Scan for the cell matching the given text and deliver its (X, Y) coordinate at center. 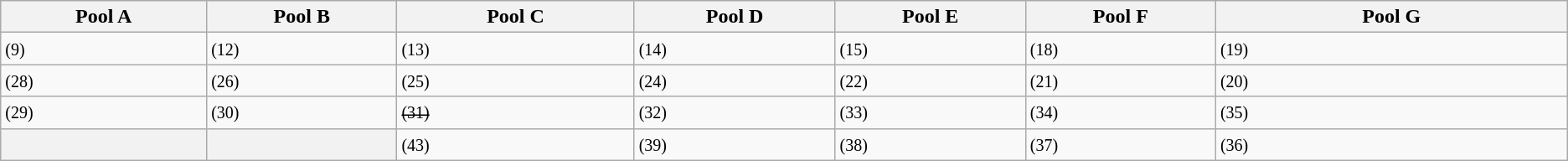
(24) (735, 80)
(32) (735, 112)
(15) (930, 49)
(35) (1391, 112)
(31) (516, 112)
Pool C (516, 17)
(38) (930, 144)
(14) (735, 49)
(26) (302, 80)
(9) (104, 49)
(18) (1121, 49)
(29) (104, 112)
(30) (302, 112)
Pool B (302, 17)
(28) (104, 80)
(34) (1121, 112)
(33) (930, 112)
(25) (516, 80)
(43) (516, 144)
(12) (302, 49)
Pool E (930, 17)
(20) (1391, 80)
(36) (1391, 144)
(22) (930, 80)
(39) (735, 144)
(37) (1121, 144)
(21) (1121, 80)
Pool G (1391, 17)
Pool A (104, 17)
(19) (1391, 49)
Pool D (735, 17)
(13) (516, 49)
Pool F (1121, 17)
